Return [X, Y] of the center of cell containing provided text 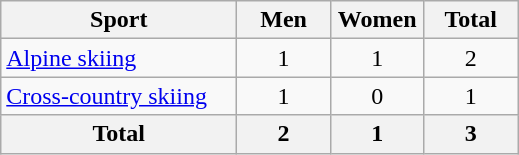
3 [471, 134]
Men [284, 20]
Alpine skiing [119, 58]
Women [377, 20]
Sport [119, 20]
Cross-country skiing [119, 96]
0 [377, 96]
